Scan for the cell matching the given text and deliver its [X, Y] coordinate at center. 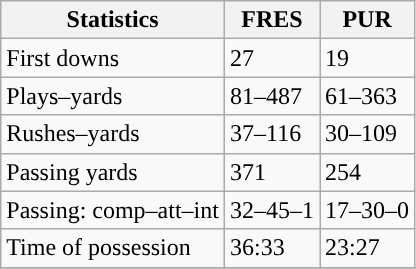
81–487 [272, 96]
32–45–1 [272, 210]
Statistics [113, 20]
37–116 [272, 134]
30–109 [368, 134]
19 [368, 58]
FRES [272, 20]
Plays–yards [113, 96]
371 [272, 172]
36:33 [272, 248]
First downs [113, 58]
23:27 [368, 248]
27 [272, 58]
Passing yards [113, 172]
254 [368, 172]
Time of possession [113, 248]
Rushes–yards [113, 134]
Passing: comp–att–int [113, 210]
17–30–0 [368, 210]
61–363 [368, 96]
PUR [368, 20]
